Return the (x, y) coordinate for the center point of the cell that contains the specified text.  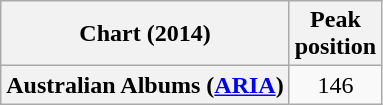
Peakposition (335, 34)
Australian Albums (ARIA) (145, 85)
146 (335, 85)
Chart (2014) (145, 34)
